Pinpoint the cell where the given text exists, returning its [x, y] midpoint coordinate. 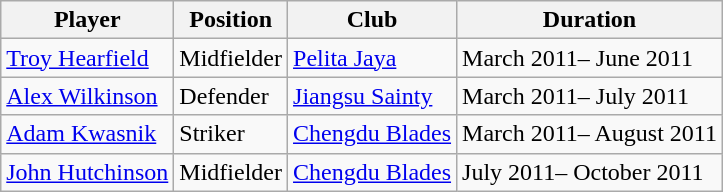
Pelita Jaya [372, 58]
Club [372, 20]
Player [88, 20]
Defender [231, 96]
March 2011– August 2011 [590, 134]
Alex Wilkinson [88, 96]
July 2011– October 2011 [590, 172]
Adam Kwasnik [88, 134]
Striker [231, 134]
Duration [590, 20]
Position [231, 20]
Jiangsu Sainty [372, 96]
John Hutchinson [88, 172]
March 2011– June 2011 [590, 58]
March 2011– July 2011 [590, 96]
Troy Hearfield [88, 58]
